Provide the (x, y) coordinate of the cell's center where the given text is located.  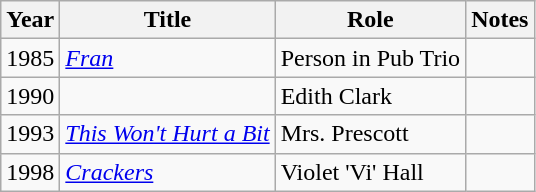
Person in Pub Trio (370, 58)
Year (30, 20)
1990 (30, 96)
This Won't Hurt a Bit (168, 134)
Edith Clark (370, 96)
1993 (30, 134)
Role (370, 20)
1985 (30, 58)
Crackers (168, 172)
Notes (500, 20)
Violet 'Vi' Hall (370, 172)
Mrs. Prescott (370, 134)
1998 (30, 172)
Fran (168, 58)
Title (168, 20)
